For the text-containing cell, return its midpoint in (x, y) coordinate format. 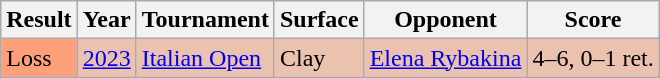
2023 (106, 58)
Year (106, 20)
Score (593, 20)
4–6, 0–1 ret. (593, 58)
Loss (39, 58)
Result (39, 20)
Clay (319, 58)
Tournament (205, 20)
Elena Rybakina (446, 58)
Surface (319, 20)
Opponent (446, 20)
Italian Open (205, 58)
